Determine the [X, Y] coordinate at the center of the cell enclosing the given text.  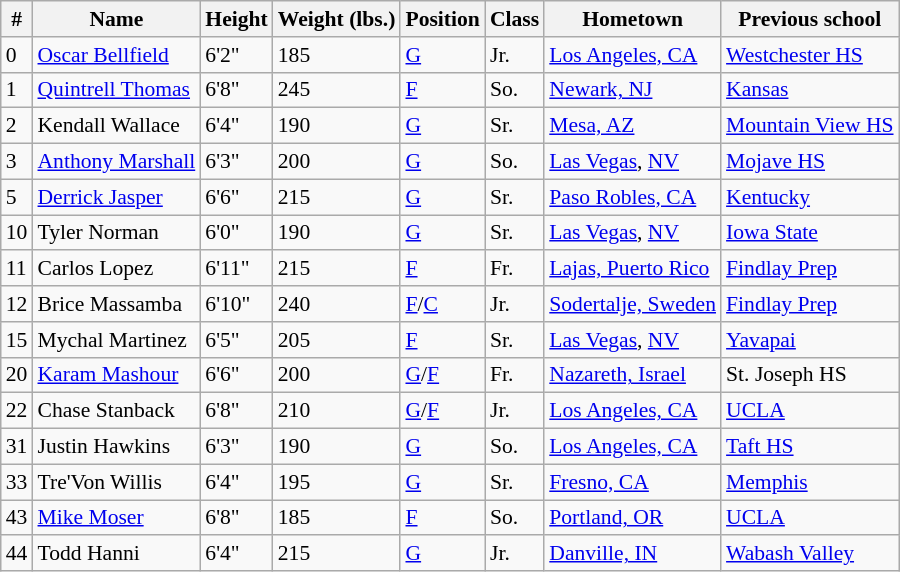
Yavapai [810, 340]
Kendall Wallace [116, 126]
0 [17, 55]
Kansas [810, 90]
Carlos Lopez [116, 269]
6'2" [236, 55]
Todd Hanni [116, 554]
205 [337, 340]
11 [17, 269]
12 [17, 304]
33 [17, 482]
Wabash Valley [810, 554]
5 [17, 197]
6'10" [236, 304]
Class [514, 19]
Tre'Von Willis [116, 482]
Mesa, AZ [632, 126]
Name [116, 19]
Fresno, CA [632, 482]
Newark, NJ [632, 90]
2 [17, 126]
Hometown [632, 19]
Karam Mashour [116, 375]
Chase Stanback [116, 411]
Nazareth, Israel [632, 375]
Oscar Bellfield [116, 55]
Previous school [810, 19]
6'5" [236, 340]
St. Joseph HS [810, 375]
Sodertalje, Sweden [632, 304]
Anthony Marshall [116, 162]
22 [17, 411]
Justin Hawkins [116, 447]
Paso Robles, CA [632, 197]
20 [17, 375]
Weight (lbs.) [337, 19]
Taft HS [810, 447]
15 [17, 340]
10 [17, 233]
Danville, IN [632, 554]
Westchester HS [810, 55]
31 [17, 447]
F/C [442, 304]
245 [337, 90]
Kentucky [810, 197]
Quintrell Thomas [116, 90]
Position [442, 19]
Tyler Norman [116, 233]
Derrick Jasper [116, 197]
Height [236, 19]
Brice Massamba [116, 304]
43 [17, 518]
Memphis [810, 482]
Mike Moser [116, 518]
Portland, OR [632, 518]
210 [337, 411]
Mojave HS [810, 162]
1 [17, 90]
Lajas, Puerto Rico [632, 269]
Iowa State [810, 233]
195 [337, 482]
44 [17, 554]
6'0" [236, 233]
240 [337, 304]
# [17, 19]
3 [17, 162]
6'11" [236, 269]
Mychal Martinez [116, 340]
Mountain View HS [810, 126]
